For the text-containing cell, return its midpoint in (x, y) coordinate format. 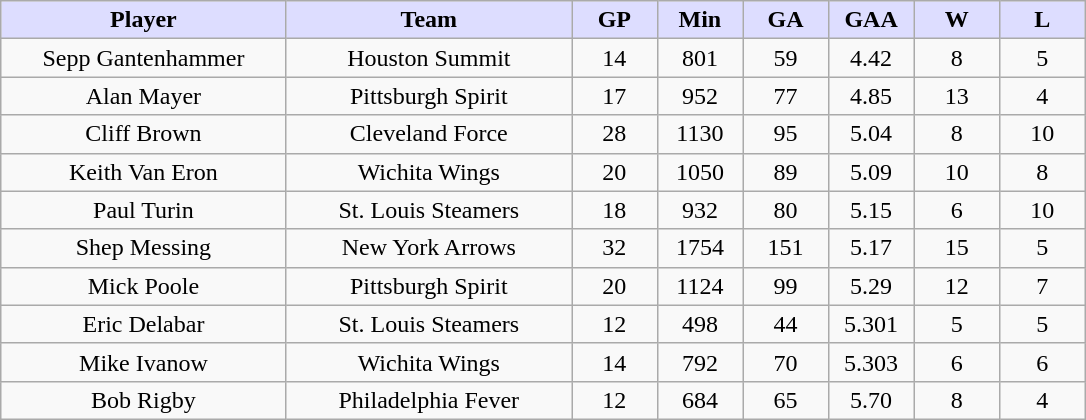
Mike Ivanow (144, 362)
5.301 (871, 324)
15 (957, 248)
Mick Poole (144, 286)
4.85 (871, 96)
Cliff Brown (144, 134)
5.04 (871, 134)
Min (700, 20)
New York Arrows (428, 248)
Alan Mayer (144, 96)
89 (786, 172)
801 (700, 58)
59 (786, 58)
5.29 (871, 286)
5.70 (871, 400)
7 (1042, 286)
L (1042, 20)
932 (700, 210)
1754 (700, 248)
5.09 (871, 172)
GA (786, 20)
GP (615, 20)
18 (615, 210)
95 (786, 134)
1050 (700, 172)
Player (144, 20)
17 (615, 96)
151 (786, 248)
498 (700, 324)
Eric Delabar (144, 324)
70 (786, 362)
4.42 (871, 58)
Shep Messing (144, 248)
28 (615, 134)
Philadelphia Fever (428, 400)
Team (428, 20)
W (957, 20)
44 (786, 324)
GAA (871, 20)
32 (615, 248)
13 (957, 96)
Paul Turin (144, 210)
5.17 (871, 248)
1124 (700, 286)
Sepp Gantenhammer (144, 58)
80 (786, 210)
65 (786, 400)
5.303 (871, 362)
5.15 (871, 210)
952 (700, 96)
99 (786, 286)
684 (700, 400)
Bob Rigby (144, 400)
Cleveland Force (428, 134)
Houston Summit (428, 58)
792 (700, 362)
1130 (700, 134)
Keith Van Eron (144, 172)
77 (786, 96)
